Pinpoint the cell where the given text exists, returning its [X, Y] midpoint coordinate. 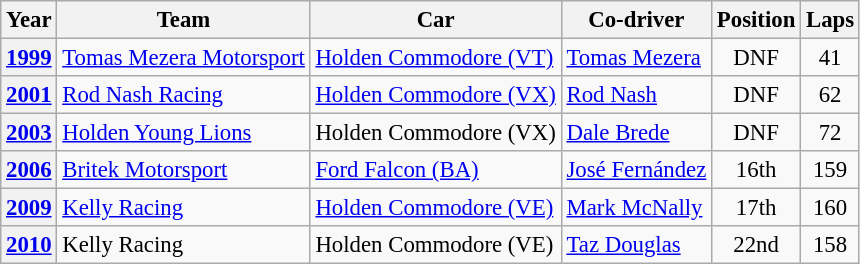
2003 [29, 133]
160 [830, 208]
Dale Brede [636, 133]
158 [830, 245]
Holden Young Lions [184, 133]
Co-driver [636, 20]
Year [29, 20]
Laps [830, 20]
Tomas Mezera [636, 58]
Team [184, 20]
Rod Nash Racing [184, 95]
Car [436, 20]
16th [756, 170]
Holden Commodore (VT) [436, 58]
72 [830, 133]
17th [756, 208]
Tomas Mezera Motorsport [184, 58]
2001 [29, 95]
2009 [29, 208]
Britek Motorsport [184, 170]
159 [830, 170]
1999 [29, 58]
22nd [756, 245]
Position [756, 20]
Ford Falcon (BA) [436, 170]
Taz Douglas [636, 245]
José Fernández [636, 170]
Rod Nash [636, 95]
62 [830, 95]
2006 [29, 170]
2010 [29, 245]
41 [830, 58]
Mark McNally [636, 208]
